Locate the cell with the specified text and output its (X, Y) center coordinate. 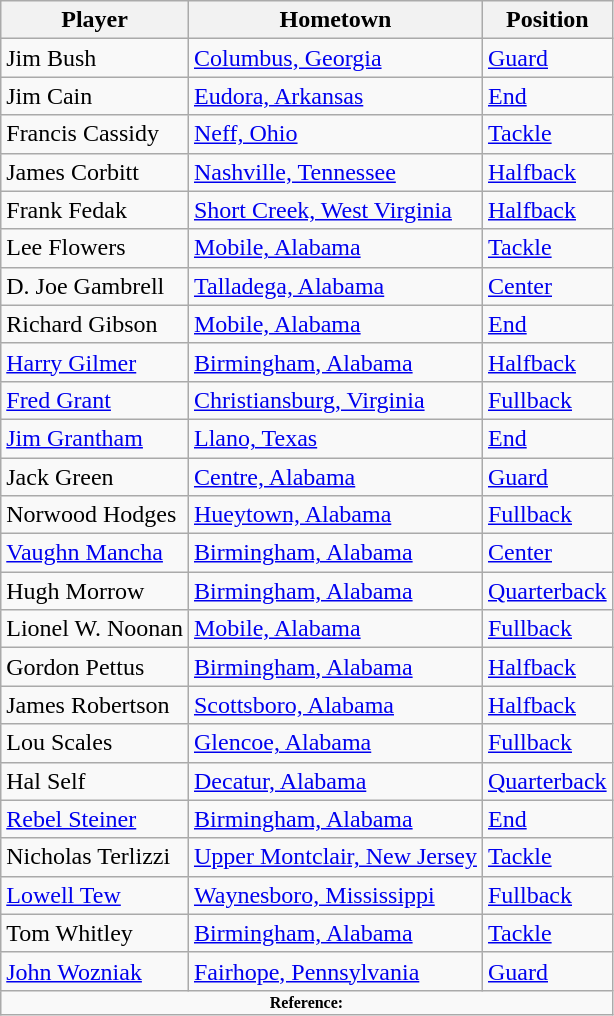
Gordon Pettus (95, 667)
Player (95, 20)
Waynesboro, Mississippi (335, 895)
Hometown (335, 20)
Lionel W. Noonan (95, 629)
Talladega, Alabama (335, 286)
Jim Cain (95, 96)
Glencoe, Alabama (335, 743)
Lou Scales (95, 743)
Jack Green (95, 477)
James Corbitt (95, 172)
Jim Grantham (95, 438)
Fairhope, Pennsylvania (335, 971)
Decatur, Alabama (335, 781)
Hal Self (95, 781)
Eudora, Arkansas (335, 96)
John Wozniak (95, 971)
Tom Whitley (95, 933)
James Robertson (95, 705)
Christiansburg, Virginia (335, 400)
Lee Flowers (95, 248)
Llano, Texas (335, 438)
Nicholas Terlizzi (95, 857)
Centre, Alabama (335, 477)
Hugh Morrow (95, 591)
Harry Gilmer (95, 362)
Francis Cassidy (95, 134)
Upper Montclair, New Jersey (335, 857)
Richard Gibson (95, 324)
Reference: (306, 1002)
Vaughn Mancha (95, 553)
Rebel Steiner (95, 819)
Columbus, Georgia (335, 58)
Scottsboro, Alabama (335, 705)
Short Creek, West Virginia (335, 210)
Lowell Tew (95, 895)
Nashville, Tennessee (335, 172)
Neff, Ohio (335, 134)
Hueytown, Alabama (335, 515)
Jim Bush (95, 58)
Frank Fedak (95, 210)
Fred Grant (95, 400)
Norwood Hodges (95, 515)
D. Joe Gambrell (95, 286)
Position (547, 20)
